From the cell containing the given text, extract its center point as (X, Y) coordinate. 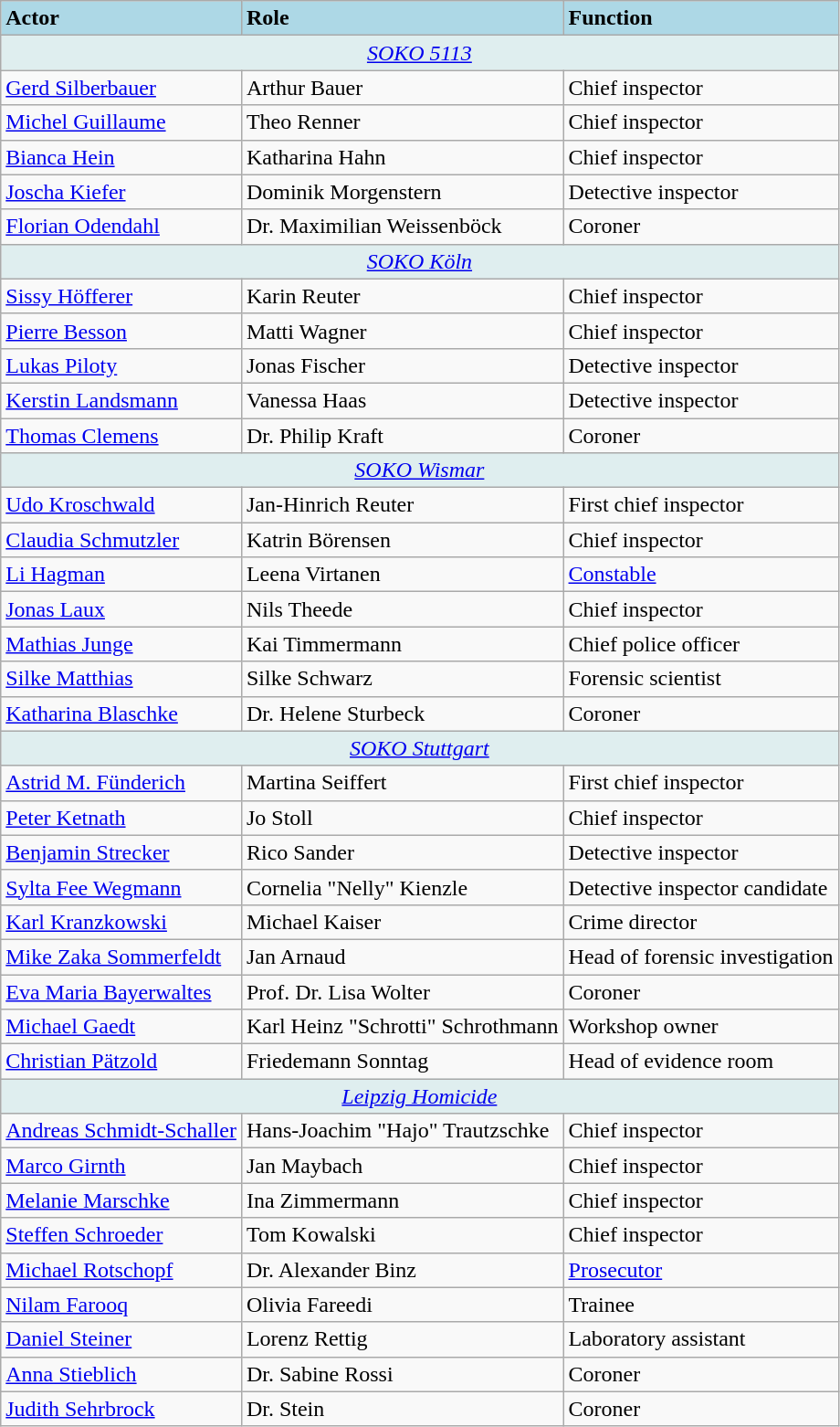
Leipzig Homicide (420, 1096)
Head of forensic investigation (701, 957)
Li Hagman (121, 575)
Florian Odendahl (121, 227)
Christian Pätzold (121, 1062)
Mathias Junge (121, 644)
Head of evidence room (701, 1062)
Dr. Sabine Rossi (402, 1374)
Jan Arnaud (402, 957)
Michael Kaiser (402, 922)
Chief police officer (701, 644)
Katharina Hahn (402, 157)
SOKO 5113 (420, 53)
Ina Zimmermann (402, 1200)
Nils Theede (402, 609)
Steffen Schroeder (121, 1235)
Karl Heinz "Schrotti" Schrothmann (402, 1027)
Dr. Stein (402, 1409)
Actor (121, 18)
Arthur Bauer (402, 88)
Katrin Börensen (402, 540)
Jan Maybach (402, 1166)
SOKO Stuttgart (420, 748)
Claudia Schmutzler (121, 540)
Matti Wagner (402, 331)
Leena Virtanen (402, 575)
Laboratory assistant (701, 1339)
Kerstin Landsmann (121, 400)
Kai Timmermann (402, 644)
Bianca Hein (121, 157)
Workshop owner (701, 1027)
Prof. Dr. Lisa Wolter (402, 991)
Theo Renner (402, 122)
Anna Stieblich (121, 1374)
Hans-Joachim "Hajo" Trautzschke (402, 1131)
Dr. Alexander Binz (402, 1270)
Friedemann Sonntag (402, 1062)
Rico Sander (402, 852)
Andreas Schmidt-Schaller (121, 1131)
Karl Kranzkowski (121, 922)
Tom Kowalski (402, 1235)
Vanessa Haas (402, 400)
Crime director (701, 922)
Forensic scientist (701, 679)
Function (701, 18)
Dr. Philip Kraft (402, 436)
Katharina Blaschke (121, 713)
Dr. Maximilian Weissenböck (402, 227)
Michel Guillaume (121, 122)
SOKO Wismar (420, 470)
Dominik Morgenstern (402, 192)
Benjamin Strecker (121, 852)
Sylta Fee Wegmann (121, 887)
Nilam Farooq (121, 1305)
Martina Seiffert (402, 783)
Pierre Besson (121, 331)
Trainee (701, 1305)
Jonas Laux (121, 609)
Judith Sehrbrock (121, 1409)
Peter Ketnath (121, 818)
SOKO Köln (420, 261)
Constable (701, 575)
Olivia Fareedi (402, 1305)
Detective inspector candidate (701, 887)
Marco Girnth (121, 1166)
Udo Kroschwald (121, 505)
Gerd Silberbauer (121, 88)
Dr. Helene Sturbeck (402, 713)
Astrid M. Fünderich (121, 783)
Lorenz Rettig (402, 1339)
Michael Rotschopf (121, 1270)
Silke Matthias (121, 679)
Joscha Kiefer (121, 192)
Role (402, 18)
Cornelia "Nelly" Kienzle (402, 887)
Daniel Steiner (121, 1339)
Jonas Fischer (402, 365)
Sissy Höfferer (121, 296)
Thomas Clemens (121, 436)
Jan-Hinrich Reuter (402, 505)
Michael Gaedt (121, 1027)
Mike Zaka Sommerfeldt (121, 957)
Jo Stoll (402, 818)
Karin Reuter (402, 296)
Eva Maria Bayerwaltes (121, 991)
Silke Schwarz (402, 679)
Melanie Marschke (121, 1200)
Prosecutor (701, 1270)
Lukas Piloty (121, 365)
